Provide the (x, y) coordinate of the cell's center where the given text is located.  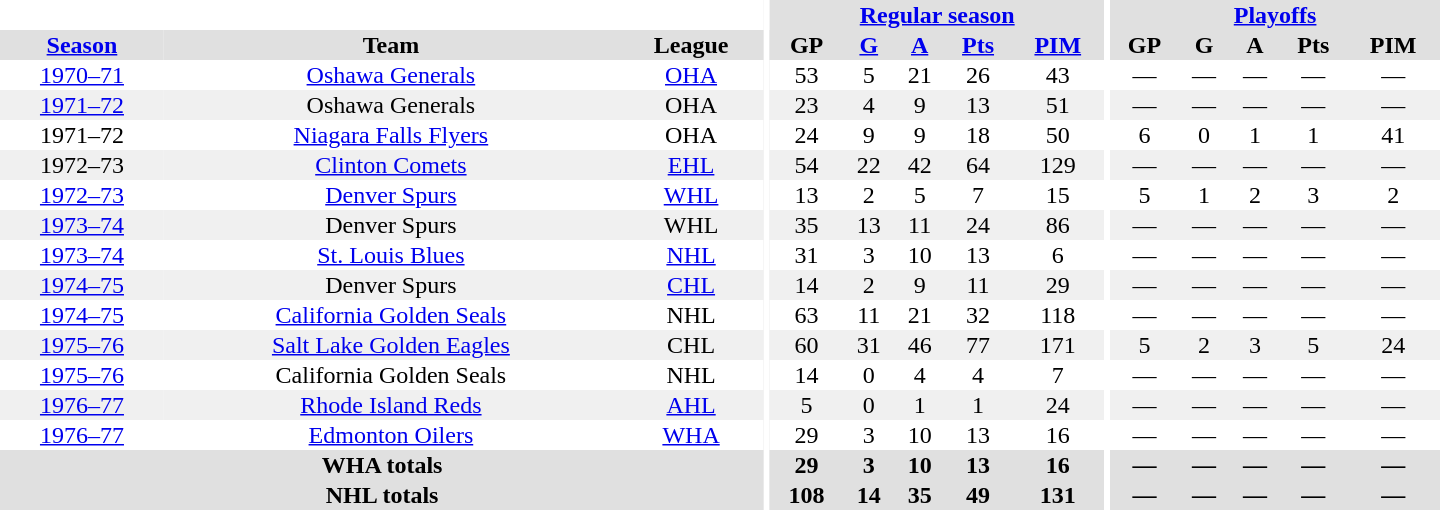
EHL (691, 165)
Playoffs (1275, 15)
43 (1058, 75)
St. Louis Blues (391, 255)
129 (1058, 165)
Niagara Falls Flyers (391, 135)
60 (806, 345)
63 (806, 315)
171 (1058, 345)
108 (806, 495)
49 (978, 495)
77 (978, 345)
23 (806, 105)
AHL (691, 405)
51 (1058, 105)
WHA totals (382, 465)
131 (1058, 495)
1970–71 (82, 75)
Salt Lake Golden Eagles (391, 345)
46 (920, 345)
WHA (691, 435)
18 (978, 135)
League (691, 45)
Clinton Comets (391, 165)
118 (1058, 315)
53 (806, 75)
54 (806, 165)
42 (920, 165)
86 (1058, 225)
NHL totals (382, 495)
22 (868, 165)
50 (1058, 135)
41 (1393, 135)
Team (391, 45)
64 (978, 165)
Edmonton Oilers (391, 435)
Season (82, 45)
26 (978, 75)
32 (978, 315)
15 (1058, 195)
Rhode Island Reds (391, 405)
Regular season (938, 15)
